Return (X, Y) of the center of cell containing provided text 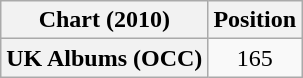
Chart (2010) (104, 20)
UK Albums (OCC) (104, 58)
Position (255, 20)
165 (255, 58)
